For the text-containing cell, return its midpoint in (X, Y) coordinate format. 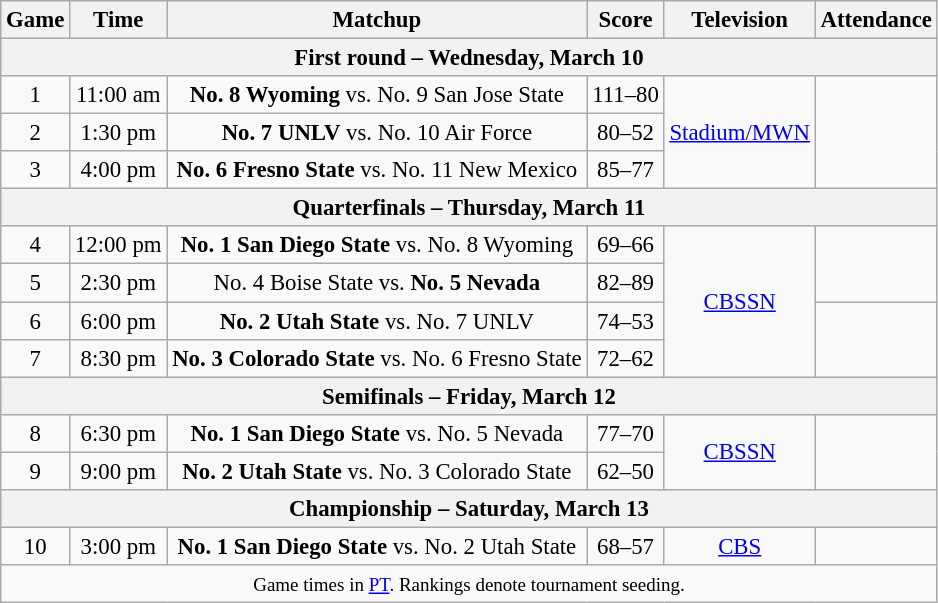
2 (36, 133)
Matchup (377, 20)
No. 7 UNLV vs. No. 10 Air Force (377, 133)
80–52 (626, 133)
Game times in PT. Rankings denote tournament seeding. (469, 584)
6:00 pm (118, 321)
CBS (740, 546)
62–50 (626, 471)
77–70 (626, 433)
No. 2 Utah State vs. No. 7 UNLV (377, 321)
Stadium/MWN (740, 132)
111–80 (626, 95)
No. 2 Utah State vs. No. 3 Colorado State (377, 471)
7 (36, 358)
Time (118, 20)
Semifinals – Friday, March 12 (469, 396)
69–66 (626, 245)
10 (36, 546)
Game (36, 20)
Television (740, 20)
1:30 pm (118, 133)
74–53 (626, 321)
82–89 (626, 283)
No. 8 Wyoming vs. No. 9 San Jose State (377, 95)
3 (36, 170)
12:00 pm (118, 245)
2:30 pm (118, 283)
85–77 (626, 170)
9:00 pm (118, 471)
First round – Wednesday, March 10 (469, 58)
No. 1 San Diego State vs. No. 8 Wyoming (377, 245)
11:00 am (118, 95)
8 (36, 433)
68–57 (626, 546)
Score (626, 20)
No. 4 Boise State vs. No. 5 Nevada (377, 283)
No. 1 San Diego State vs. No. 2 Utah State (377, 546)
72–62 (626, 358)
No. 1 San Diego State vs. No. 5 Nevada (377, 433)
Championship – Saturday, March 13 (469, 509)
1 (36, 95)
6:30 pm (118, 433)
6 (36, 321)
No. 6 Fresno State vs. No. 11 New Mexico (377, 170)
No. 3 Colorado State vs. No. 6 Fresno State (377, 358)
3:00 pm (118, 546)
8:30 pm (118, 358)
Attendance (876, 20)
5 (36, 283)
4:00 pm (118, 170)
9 (36, 471)
4 (36, 245)
Quarterfinals – Thursday, March 11 (469, 208)
